Provide the (x, y) coordinate of the cell's center where the given text is located.  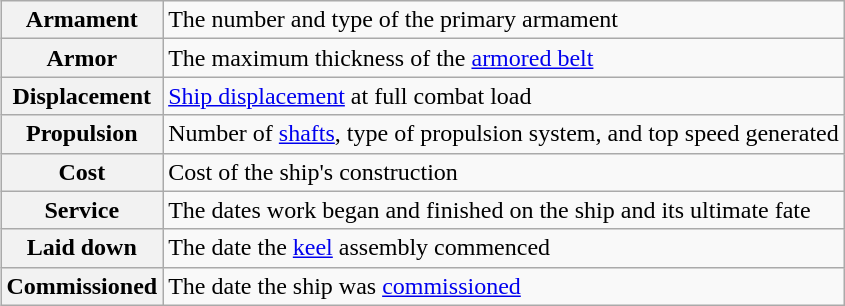
Cost (82, 172)
Number of shafts, type of propulsion system, and top speed generated (504, 134)
The date the keel assembly commenced (504, 248)
The date the ship was commissioned (504, 286)
Armament (82, 20)
Cost of the ship's construction (504, 172)
Commissioned (82, 286)
Laid down (82, 248)
Armor (82, 58)
Service (82, 210)
Displacement (82, 96)
Ship displacement at full combat load (504, 96)
The dates work began and finished on the ship and its ultimate fate (504, 210)
Propulsion (82, 134)
The number and type of the primary armament (504, 20)
The maximum thickness of the armored belt (504, 58)
